From the cell containing the given text, extract its center point as [x, y] coordinate. 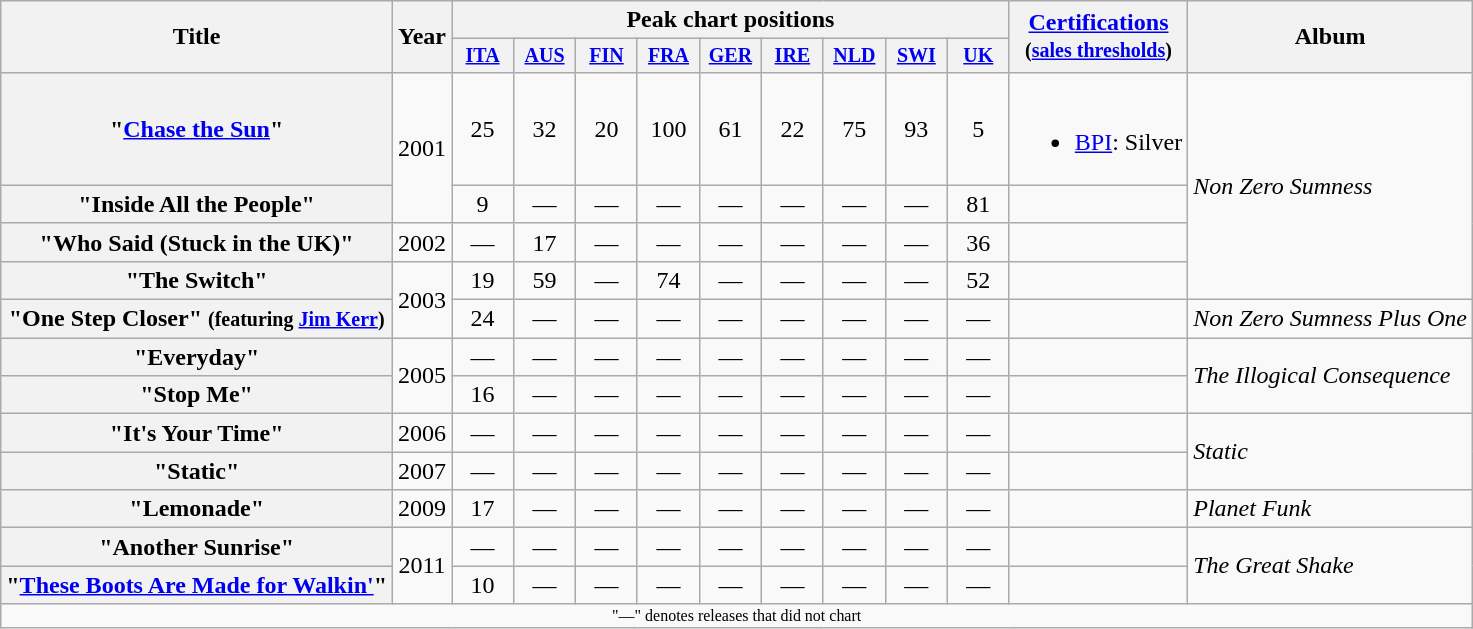
"It's Your Time" [197, 433]
22 [792, 128]
36 [978, 242]
FRA [668, 56]
"Another Sunrise" [197, 547]
"Chase the Sun" [197, 128]
"Lemonade" [197, 509]
AUS [545, 56]
"The Switch" [197, 280]
"Who Said (Stuck in the UK)" [197, 242]
Planet Funk [1330, 509]
Certifications(sales thresholds) [1098, 37]
2006 [422, 433]
5 [978, 128]
16 [483, 395]
2007 [422, 471]
9 [483, 204]
"Everyday" [197, 357]
Peak chart positions [731, 20]
Title [197, 37]
74 [668, 280]
25 [483, 128]
SWI [916, 56]
"These Boots Are Made for Walkin'" [197, 585]
19 [483, 280]
"Static" [197, 471]
20 [607, 128]
ITA [483, 56]
100 [668, 128]
2005 [422, 376]
81 [978, 204]
2009 [422, 509]
The Great Shake [1330, 566]
FIN [607, 56]
Album [1330, 37]
75 [854, 128]
Non Zero Sumness Plus One [1330, 319]
52 [978, 280]
NLD [854, 56]
2003 [422, 299]
IRE [792, 56]
2001 [422, 148]
2011 [422, 566]
2002 [422, 242]
10 [483, 585]
61 [730, 128]
"Stop Me" [197, 395]
Static [1330, 452]
32 [545, 128]
Year [422, 37]
The Illogical Consequence [1330, 376]
59 [545, 280]
"Inside All the People" [197, 204]
24 [483, 319]
BPI: Silver [1098, 128]
"—" denotes releases that did not chart [737, 616]
GER [730, 56]
"One Step Closer" (featuring Jim Kerr) [197, 319]
93 [916, 128]
Non Zero Sumness [1330, 186]
UK [978, 56]
